Find where the given text appears and provide that cell's center as [x, y] coordinate. 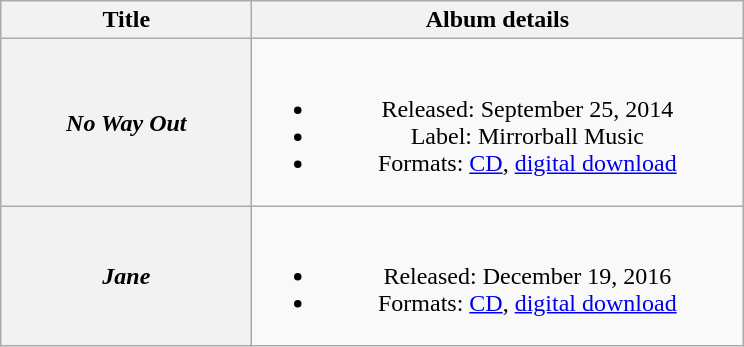
Jane [126, 276]
No Way Out [126, 122]
Title [126, 20]
Album details [498, 20]
Released: September 25, 2014Label: Mirrorball MusicFormats: CD, digital download [498, 122]
Released: December 19, 2016Formats: CD, digital download [498, 276]
